Pinpoint the cell where the given text exists, returning its (X, Y) midpoint coordinate. 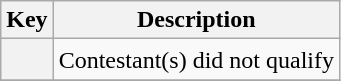
Key (27, 20)
Description (196, 20)
Contestant(s) did not qualify (196, 60)
